Find where the given text appears and provide that cell's center as (x, y) coordinate. 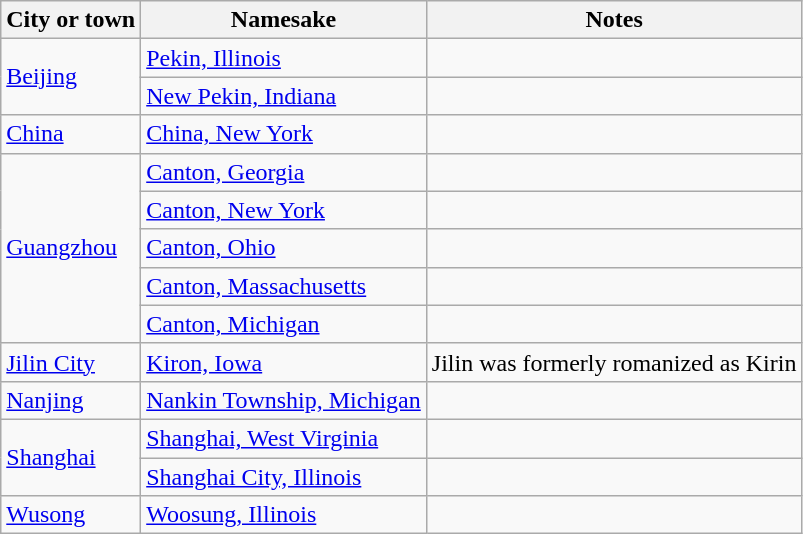
Wusong (71, 515)
Shanghai (71, 457)
China, New York (284, 134)
Kiron, Iowa (284, 362)
Woosung, Illinois (284, 515)
Nankin Township, Michigan (284, 400)
New Pekin, Indiana (284, 96)
Notes (614, 20)
City or town (71, 20)
Canton, Ohio (284, 248)
Canton, Georgia (284, 172)
Shanghai City, Illinois (284, 477)
Namesake (284, 20)
Beijing (71, 77)
China (71, 134)
Jilin was formerly romanized as Kirin (614, 362)
Shanghai, West Virginia (284, 438)
Guangzhou (71, 248)
Pekin, Illinois (284, 58)
Nanjing (71, 400)
Jilin City (71, 362)
Canton, Michigan (284, 324)
Canton, New York (284, 210)
Canton, Massachusetts (284, 286)
